Search for the cell housing the specified text and yield its (x, y) center coordinate. 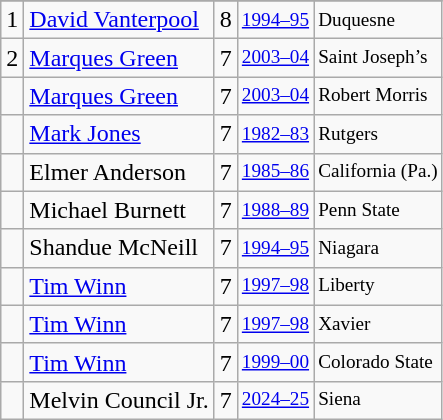
Duquesne (378, 20)
Niagara (378, 248)
1985–86 (275, 172)
Melvin Council Jr. (119, 400)
2 (12, 58)
8 (226, 20)
1999–00 (275, 362)
Colorado State (378, 362)
Mark Jones (119, 134)
Saint Joseph’s (378, 58)
Liberty (378, 286)
Rutgers (378, 134)
1982–83 (275, 134)
2024–25 (275, 400)
Elmer Anderson (119, 172)
1988–89 (275, 210)
Siena (378, 400)
Penn State (378, 210)
Robert Morris (378, 96)
California (Pa.) (378, 172)
Shandue McNeill (119, 248)
David Vanterpool (119, 20)
Michael Burnett (119, 210)
1 (12, 20)
Xavier (378, 324)
